Find where the given text appears and provide that cell's center as [x, y] coordinate. 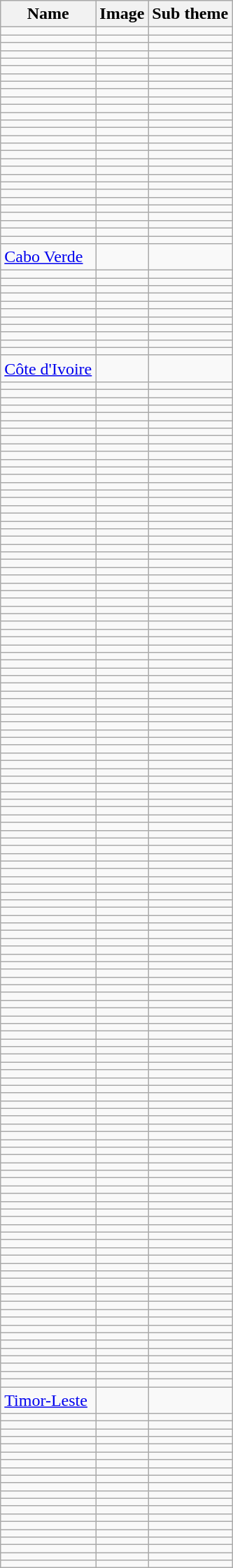
Cabo Verde [48, 257]
Sub theme [190, 14]
Côte d'Ivoire [48, 368]
Name [48, 14]
Timor-Leste [48, 1400]
Image [122, 14]
